Locate the cell with the specified text and output its [X, Y] center coordinate. 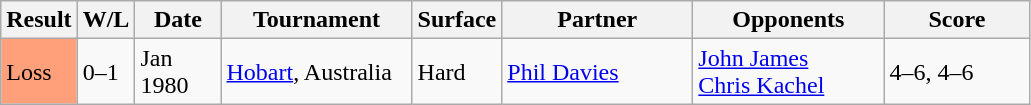
John James Chris Kachel [788, 72]
Partner [598, 20]
Score [957, 20]
0–1 [106, 72]
4–6, 4–6 [957, 72]
Phil Davies [598, 72]
Loss [39, 72]
Tournament [316, 20]
Jan 1980 [178, 72]
Hobart, Australia [316, 72]
W/L [106, 20]
Result [39, 20]
Opponents [788, 20]
Hard [457, 72]
Date [178, 20]
Surface [457, 20]
